Return the (x, y) coordinate for the center point of the cell that contains the specified text.  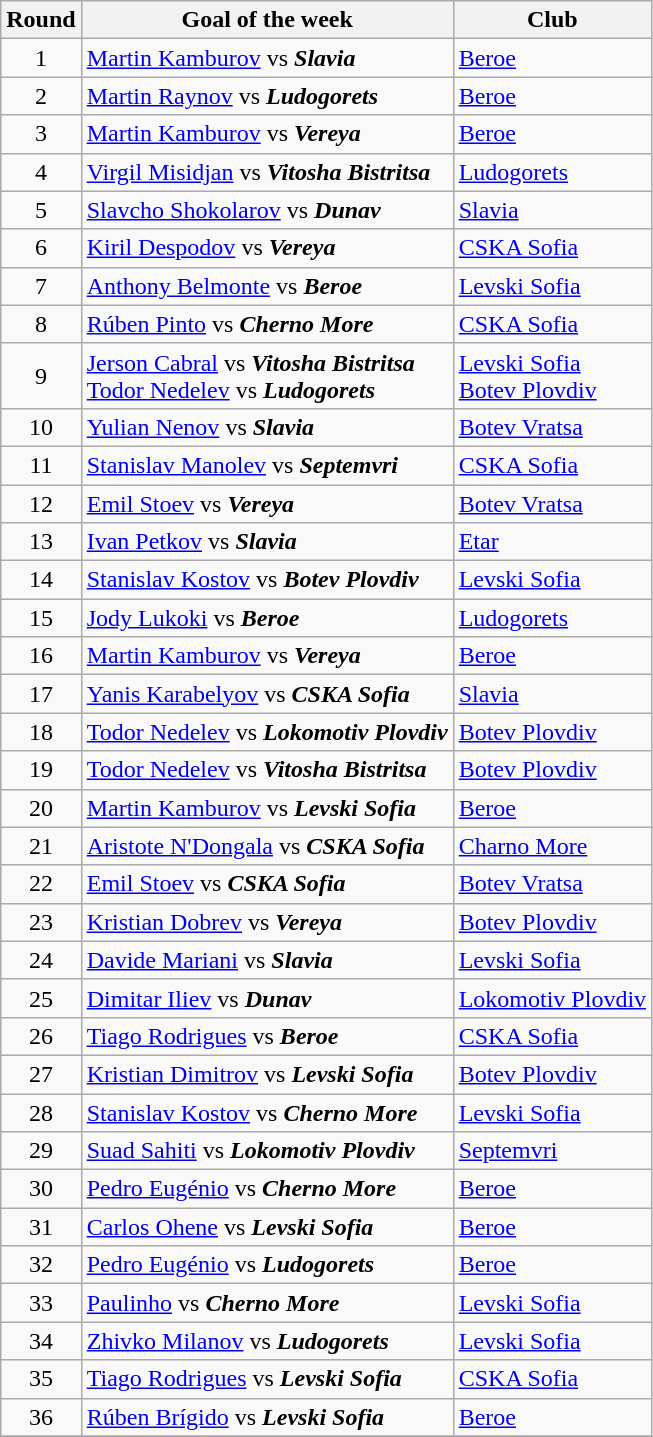
21 (41, 846)
Goal of the week (267, 20)
Pedro Eugénio vs Cherno More (267, 1189)
Davide Mariani vs Slavia (267, 960)
29 (41, 1151)
Lokomotiv Plovdiv (552, 998)
11 (41, 465)
Kiril Despodov vs Vereya (267, 248)
Slavcho Shokolarov vs Dunav (267, 210)
8 (41, 324)
Emil Stoev vs Vereya (267, 503)
Rúben Brígido vs Levski Sofia (267, 1417)
7 (41, 286)
26 (41, 1036)
24 (41, 960)
34 (41, 1341)
Levski Sofia Botev Plovdiv (552, 376)
Aristote N'Dongala vs CSKA Sofia (267, 846)
31 (41, 1227)
Virgil Misidjan vs Vitosha Bistritsa (267, 172)
16 (41, 656)
17 (41, 694)
Stanislav Kostov vs Botev Plovdiv (267, 580)
Kristian Dobrev vs Vereya (267, 922)
Stanislav Kostov vs Cherno More (267, 1113)
Yulian Nenov vs Slavia (267, 427)
33 (41, 1303)
32 (41, 1265)
36 (41, 1417)
28 (41, 1113)
6 (41, 248)
19 (41, 770)
15 (41, 618)
Suad Sahiti vs Lokomotiv Plovdiv (267, 1151)
12 (41, 503)
23 (41, 922)
25 (41, 998)
Martin Kamburov vs Slavia (267, 58)
Martin Kamburov vs Levski Sofia (267, 808)
3 (41, 134)
4 (41, 172)
20 (41, 808)
1 (41, 58)
Ivan Petkov vs Slavia (267, 542)
Emil Stoev vs CSKA Sofia (267, 884)
Rúben Pinto vs Cherno More (267, 324)
Todor Nedelev vs Lokomotiv Plovdiv (267, 732)
18 (41, 732)
Tiago Rodrigues vs Beroe (267, 1036)
Stanislav Manolev vs Septemvri (267, 465)
Kristian Dimitrov vs Levski Sofia (267, 1074)
9 (41, 376)
Carlos Ohene vs Levski Sofia (267, 1227)
Yanis Karabelyov vs CSKA Sofia (267, 694)
Round (41, 20)
2 (41, 96)
Paulinho vs Cherno More (267, 1303)
13 (41, 542)
14 (41, 580)
35 (41, 1379)
Dimitar Iliev vs Dunav (267, 998)
27 (41, 1074)
22 (41, 884)
30 (41, 1189)
10 (41, 427)
5 (41, 210)
Etar (552, 542)
Anthony Belmonte vs Beroe (267, 286)
Club (552, 20)
Septemvri (552, 1151)
Jody Lukoki vs Beroe (267, 618)
Tiago Rodrigues vs Levski Sofia (267, 1379)
Charno More (552, 846)
Martin Raynov vs Ludogorets (267, 96)
Todor Nedelev vs Vitosha Bistritsa (267, 770)
Pedro Eugénio vs Ludogorets (267, 1265)
Jerson Cabral vs Vitosha Bistritsa Todor Nedelev vs Ludogorets (267, 376)
Zhivko Milanov vs Ludogorets (267, 1341)
